Find where the given text appears and provide that cell's center as [X, Y] coordinate. 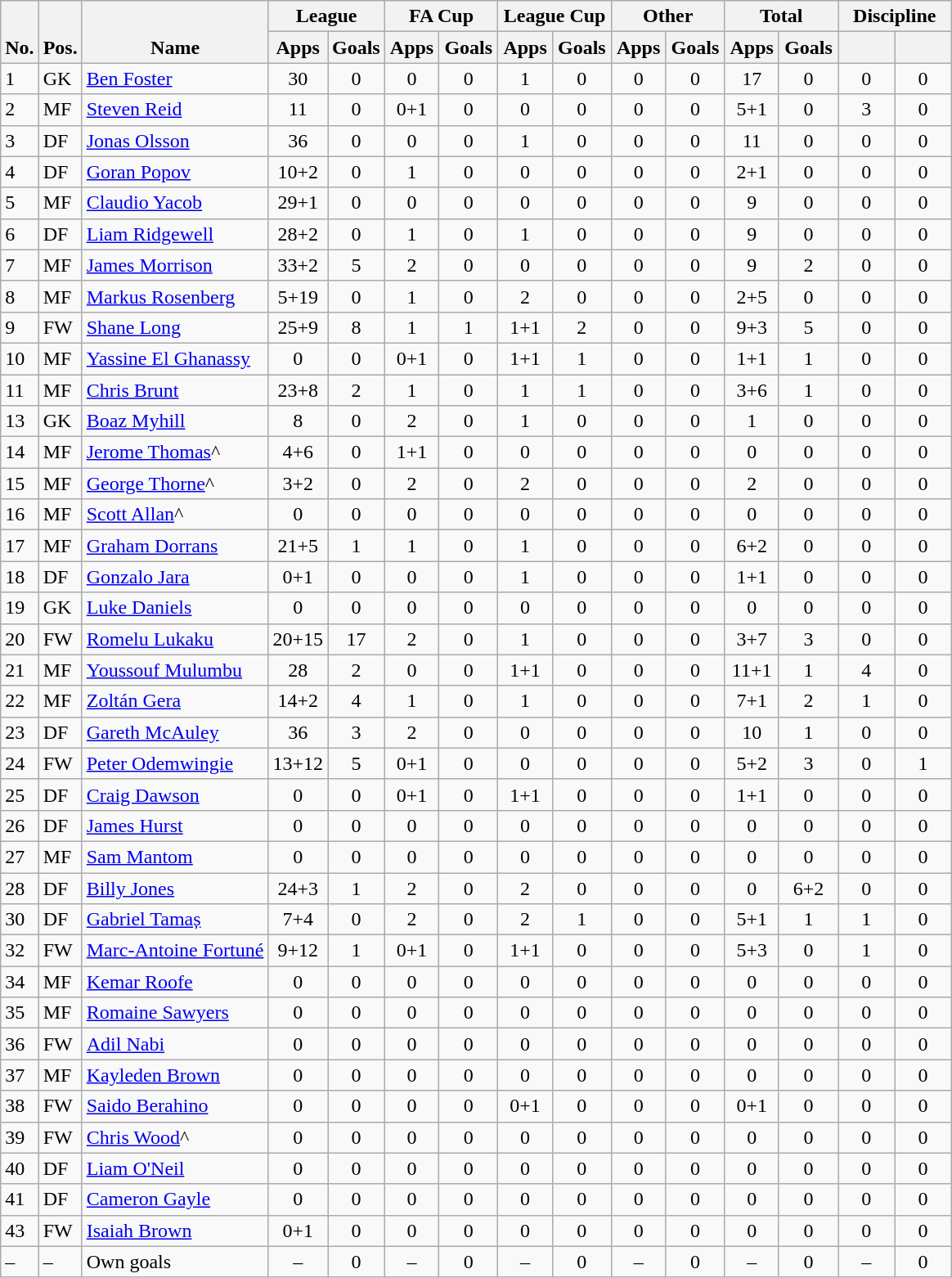
Isaiah Brown [175, 1231]
23+8 [298, 390]
21+5 [298, 546]
Gareth McAuley [175, 732]
Claudio Yacob [175, 203]
34 [20, 982]
3+7 [752, 639]
Zoltán Gera [175, 701]
39 [20, 1137]
Luke Daniels [175, 608]
Goran Popov [175, 172]
FA Cup [442, 16]
25 [20, 794]
Gonzalo Jara [175, 577]
15 [20, 484]
Youssouf Mulumbu [175, 670]
43 [20, 1231]
Chris Brunt [175, 390]
5+3 [752, 951]
6 [20, 234]
3+2 [298, 484]
20+15 [298, 639]
21 [20, 670]
33+2 [298, 265]
Peter Odemwingie [175, 763]
32 [20, 951]
Marc-Antoine Fortuné [175, 951]
7 [20, 265]
Total [782, 16]
7+4 [298, 920]
James Morrison [175, 265]
George Thorne^ [175, 484]
League Cup [555, 16]
9+12 [298, 951]
Pos. [61, 32]
League [326, 16]
Yassine El Ghanassy [175, 358]
Billy Jones [175, 888]
28+2 [298, 234]
Gabriel Tamaș [175, 920]
Kayleden Brown [175, 1075]
Graham Dorrans [175, 546]
Shane Long [175, 327]
35 [20, 1013]
Scott Allan^ [175, 515]
James Hurst [175, 826]
38 [20, 1106]
4+6 [298, 452]
14+2 [298, 701]
37 [20, 1075]
Name [175, 32]
Boaz Myhill [175, 421]
16 [20, 515]
Romaine Sawyers [175, 1013]
Other [667, 16]
20 [20, 639]
Adil Nabi [175, 1044]
Own goals [175, 1262]
Steven Reid [175, 110]
Markus Rosenberg [175, 296]
9+3 [752, 327]
26 [20, 826]
22 [20, 701]
Liam Ridgewell [175, 234]
29+1 [298, 203]
24+3 [298, 888]
2+5 [752, 296]
Saido Berahino [175, 1106]
Liam O'Neil [175, 1168]
13 [20, 421]
11+1 [752, 670]
Jerome Thomas^ [175, 452]
Romelu Lukaku [175, 639]
5+19 [298, 296]
10+2 [298, 172]
Jonas Olsson [175, 141]
Craig Dawson [175, 794]
Kemar Roofe [175, 982]
24 [20, 763]
Discipline [895, 16]
Ben Foster [175, 79]
Cameron Gayle [175, 1199]
14 [20, 452]
3+6 [752, 390]
2+1 [752, 172]
27 [20, 857]
13+12 [298, 763]
25+9 [298, 327]
5+2 [752, 763]
23 [20, 732]
40 [20, 1168]
Sam Mantom [175, 857]
19 [20, 608]
7+1 [752, 701]
No. [20, 32]
18 [20, 577]
41 [20, 1199]
Chris Wood^ [175, 1137]
